Locate the cell with the specified text and output its [X, Y] center coordinate. 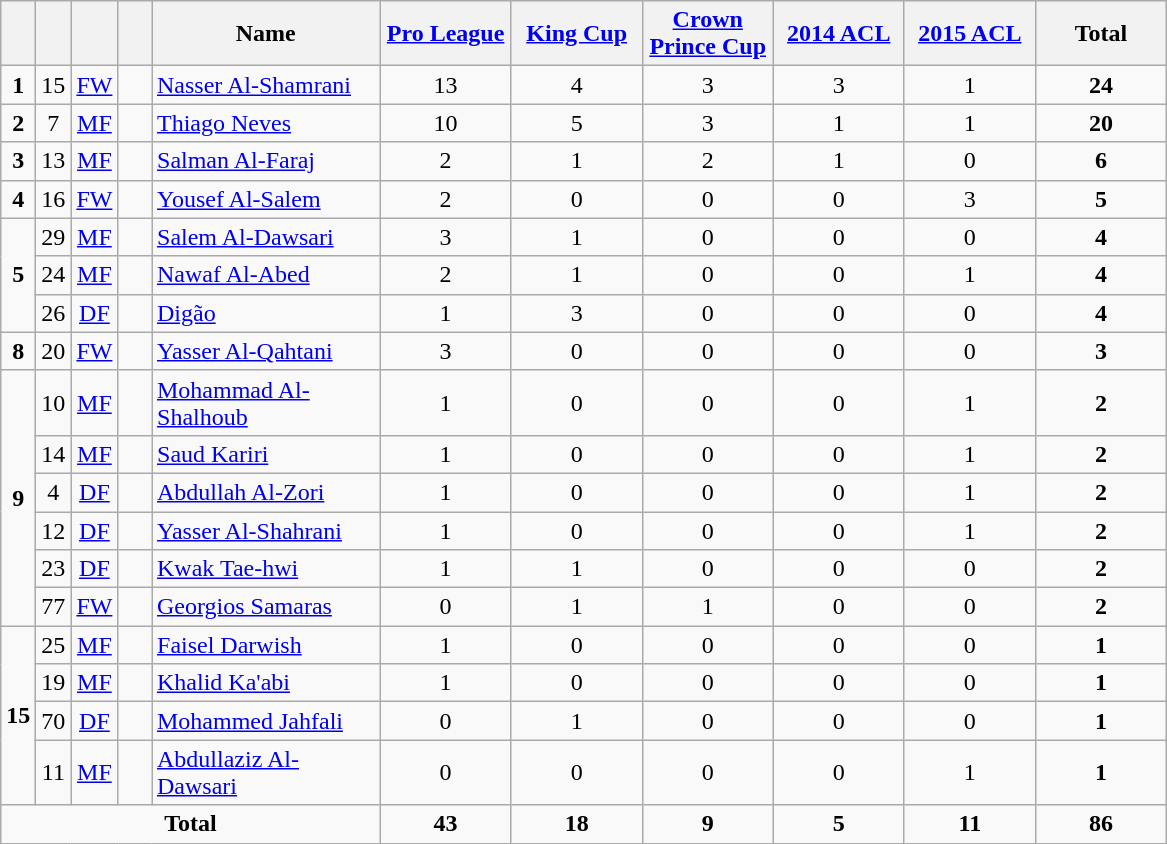
Mohammed Jahfali [266, 721]
86 [1100, 824]
Abdullah Al-Zori [266, 492]
Name [266, 34]
14 [54, 454]
Saud Kariri [266, 454]
Salman Al-Faraj [266, 161]
Kwak Tae-hwi [266, 569]
Thiago Neves [266, 123]
Faisel Darwish [266, 645]
7 [54, 123]
12 [54, 531]
Abdullaziz Al-Dawsari [266, 772]
16 [54, 199]
Yasser Al-Shahrani [266, 531]
Nawaf Al-Abed [266, 275]
Pro League [446, 34]
23 [54, 569]
Mohammad Al-Shalhoub [266, 402]
19 [54, 683]
77 [54, 607]
2014 ACL [838, 34]
43 [446, 824]
Digão [266, 313]
26 [54, 313]
Salem Al-Dawsari [266, 237]
Khalid Ka'abi [266, 683]
2015 ACL [970, 34]
29 [54, 237]
25 [54, 645]
Yousef Al-Salem [266, 199]
King Cup [576, 34]
70 [54, 721]
6 [1100, 161]
Crown Prince Cup [708, 34]
8 [18, 351]
Nasser Al-Shamrani [266, 85]
18 [576, 824]
Georgios Samaras [266, 607]
Yasser Al-Qahtani [266, 351]
